For the text-containing cell, return its midpoint in (x, y) coordinate format. 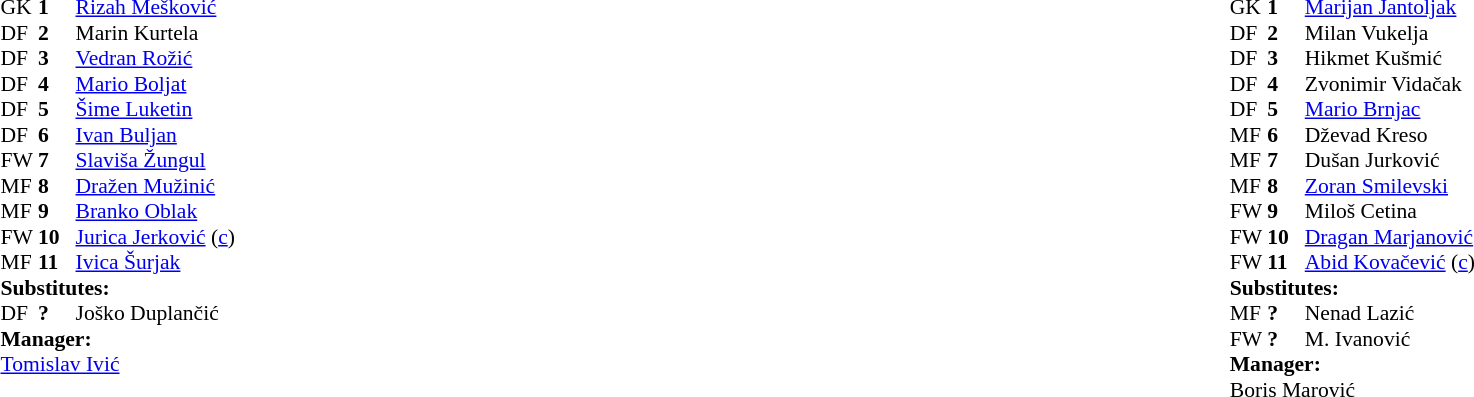
Ivica Šurjak (226, 263)
Vedran Rožić (226, 59)
Joško Duplančić (226, 313)
Substitutes: (188, 288)
Marin Kurtela (226, 33)
Slaviša Žungul (226, 161)
Ivan Buljan (226, 135)
Mario Boljat (226, 84)
Branko Oblak (226, 211)
Šime Luketin (226, 109)
Manager: (188, 339)
Dražen Mužinić (226, 186)
Jurica Jerković (c) (226, 237)
Tomislav Ivić (188, 365)
